Extract the [X, Y] coordinate from the center of the cell holding the provided text.  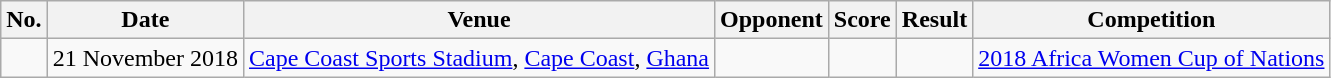
Cape Coast Sports Stadium, Cape Coast, Ghana [480, 58]
Competition [1152, 20]
Score [862, 20]
2018 Africa Women Cup of Nations [1152, 58]
Opponent [772, 20]
No. [24, 20]
Venue [480, 20]
Result [934, 20]
Date [145, 20]
21 November 2018 [145, 58]
